Output the (X, Y) coordinate of the center of the cell containing the given text.  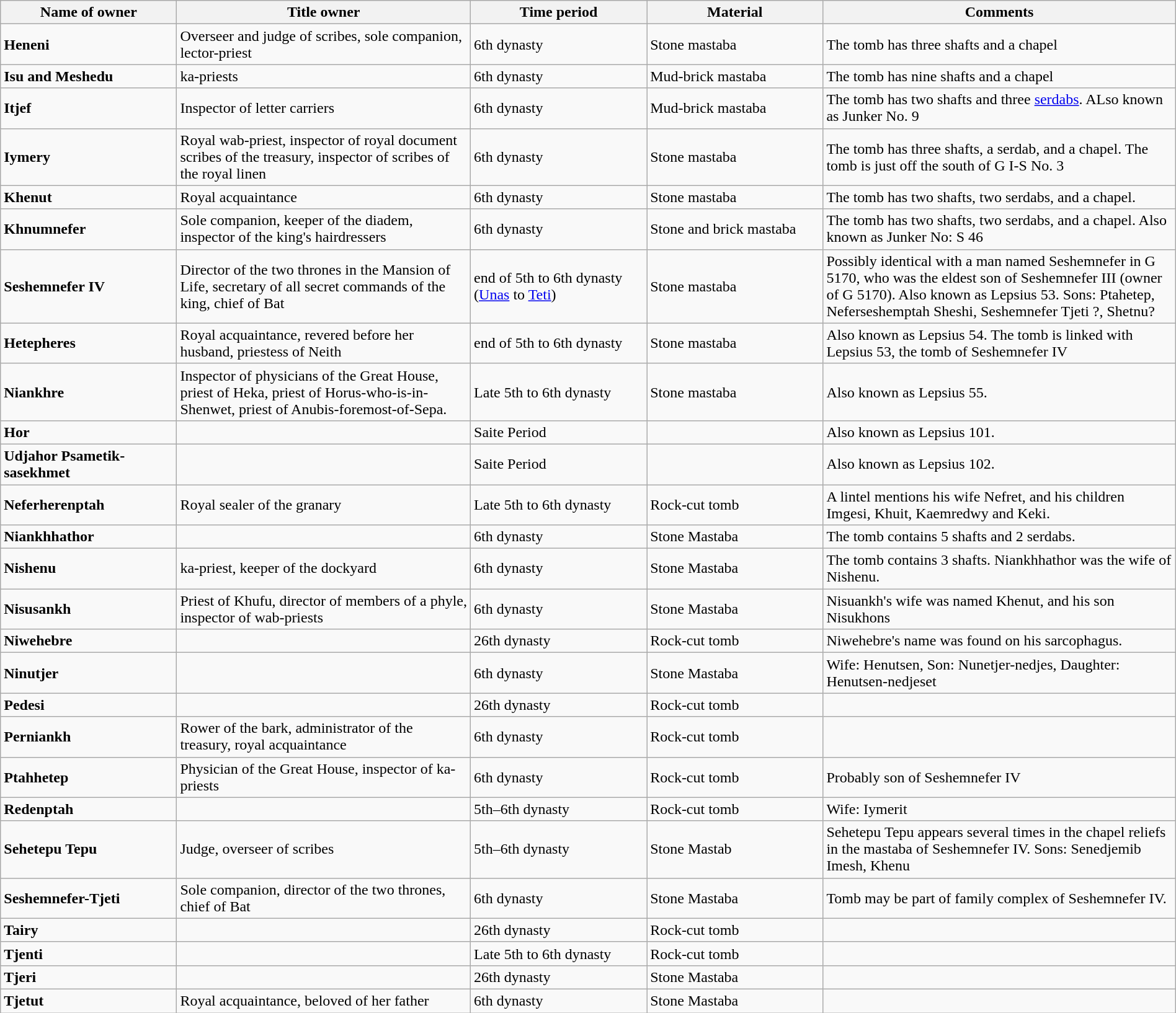
Sole companion, keeper of the diadem, inspector of the king's hairdressers (324, 229)
ka-priest, keeper of the dockyard (324, 569)
Priest of Khufu, director of members of a phyle, inspector of wab-priests (324, 609)
Iymery (89, 157)
Also known as Lepsius 101. (999, 432)
end of 5th to 6th dynasty (Unas to Teti) (559, 286)
Tjenti (89, 953)
Inspector of letter carriers (324, 108)
Perniankh (89, 737)
Udjahor Psametik-sasekhmet (89, 464)
Also known as Lepsius 55. (999, 392)
Overseer and judge of scribes, sole companion, lector-priest (324, 45)
Tjetut (89, 1001)
Probably son of Seshemnefer IV (999, 777)
Sehetepu Tepu appears several times in the chapel reliefs in the mastaba of Seshemnefer IV. Sons: Senedjemib Imesh, Khenu (999, 849)
The tomb has two shafts, two serdabs, and a chapel. (999, 197)
Also known as Lepsius 102. (999, 464)
Tjeri (89, 977)
Niankhre (89, 392)
Nishenu (89, 569)
Ninutjer (89, 673)
Rower of the bark, administrator of the treasury, royal acquaintance (324, 737)
Royal sealer of the granary (324, 505)
Niwehebre's name was found on his sarcophagus. (999, 641)
Director of the two thrones in the Mansion of Life, secretary of all secret commands of the king, chief of Bat (324, 286)
Hetepheres (89, 343)
Physician of the Great House, inspector of ka-priests (324, 777)
Royal acquaintance, beloved of her father (324, 1001)
A lintel mentions his wife Nefret, and his children Imgesi, Khuit, Kaemredwy and Keki. (999, 505)
Tairy (89, 930)
Nisuankh's wife was named Khenut, and his son Nisukhons (999, 609)
Seshemnefer-Tjeti (89, 898)
Redenptah (89, 809)
Sole companion, director of the two thrones, chief of Bat (324, 898)
Isu and Meshedu (89, 76)
Ptahhetep (89, 777)
Inspector of physicians of the Great House, priest of Heka, priest of Horus-who-is-in-Shenwet, priest of Anubis-foremost-of-Sepa. (324, 392)
Wife: Iymerit (999, 809)
Material (735, 12)
Niwehebre (89, 641)
Khnumnefer (89, 229)
Wife: Henutsen, Son: Nunetjer-nedjes, Daughter: Henutsen-nedjeset (999, 673)
Title owner (324, 12)
Also known as Lepsius 54. The tomb is linked with Lepsius 53, the tomb of Seshemnefer IV (999, 343)
Sehetepu Tepu (89, 849)
Name of owner (89, 12)
Tomb may be part of family complex of Seshemnefer IV. (999, 898)
Heneni (89, 45)
The tomb contains 5 shafts and 2 serdabs. (999, 537)
The tomb contains 3 shafts. Niankhhathor was the wife of Nishenu. (999, 569)
The tomb has three shafts, a serdab, and a chapel. The tomb is just off the south of G I-S No. 3 (999, 157)
Seshemnefer IV (89, 286)
Royal acquaintance (324, 197)
Nisusankh (89, 609)
Royal acquaintance, revered before her husband, priestess of Neith (324, 343)
The tomb has two shafts and three serdabs. ALso known as Junker No. 9 (999, 108)
end of 5th to 6th dynasty (559, 343)
ka-priests (324, 76)
The tomb has two shafts, two serdabs, and a chapel. Also known as Junker No: S 46 (999, 229)
Khenut (89, 197)
Judge, overseer of scribes (324, 849)
Comments (999, 12)
Time period (559, 12)
Stone Mastab (735, 849)
The tomb has three shafts and a chapel (999, 45)
Royal wab-priest, inspector of royal document scribes of the treasury, inspector of scribes of the royal linen (324, 157)
Hor (89, 432)
The tomb has nine shafts and a chapel (999, 76)
Neferherenptah (89, 505)
Pedesi (89, 705)
Itjef (89, 108)
Niankhhathor (89, 537)
Stone and brick mastaba (735, 229)
